Determine the [X, Y] coordinate at the center of the cell enclosing the given text.  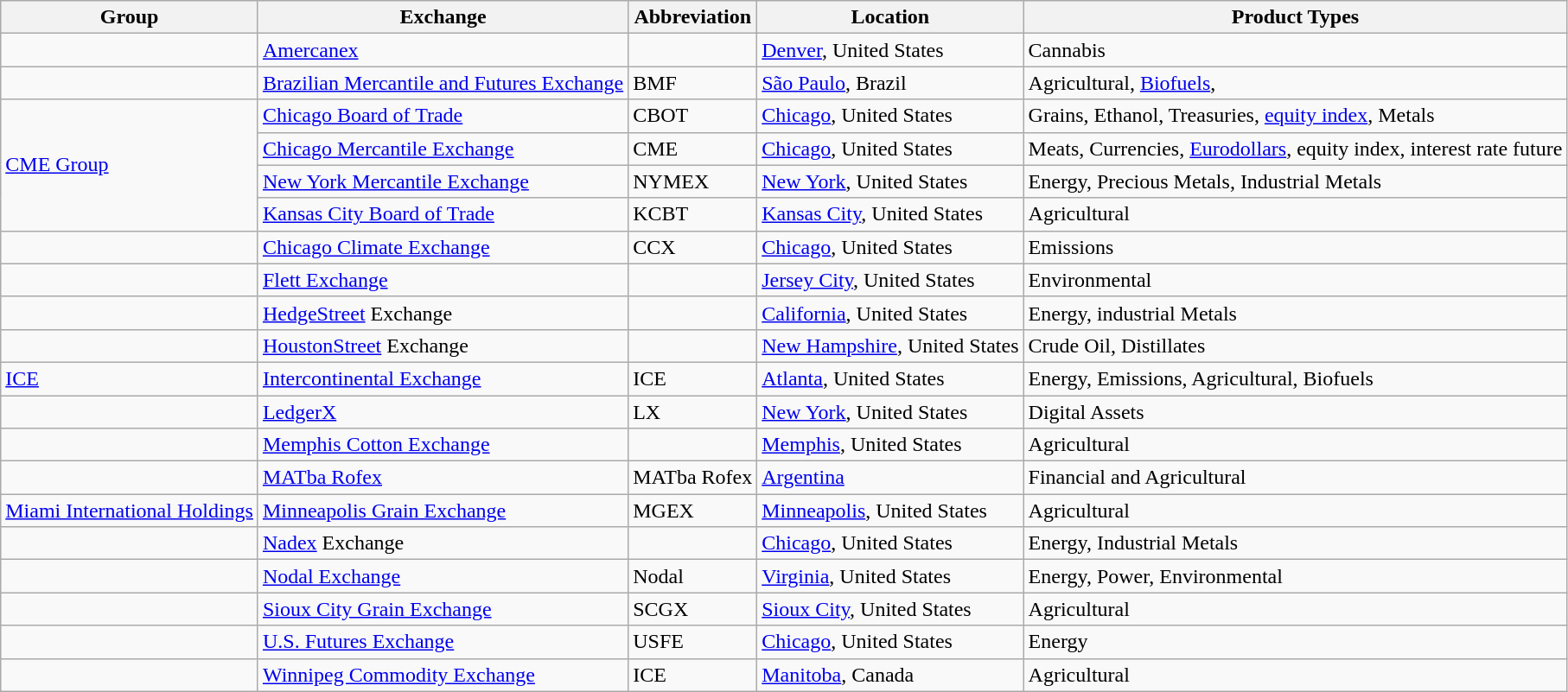
Intercontinental Exchange [443, 378]
HoustonStreet Exchange [443, 346]
CME [693, 149]
Kansas City, United States [890, 214]
Environmental [1295, 280]
Crude Oil, Distillates [1295, 346]
Emissions [1295, 247]
USFE [693, 642]
California, United States [890, 313]
Product Types [1295, 17]
Energy, Precious Metals, Industrial Metals [1295, 181]
Cannabis [1295, 50]
Financial and Agricultural [1295, 478]
KCBT [693, 214]
Virginia, United States [890, 576]
Abbreviation [693, 17]
Miami International Holdings [130, 511]
Location [890, 17]
Flett Exchange [443, 280]
HedgeStreet Exchange [443, 313]
New York Mercantile Exchange [443, 181]
Group [130, 17]
Chicago Mercantile Exchange [443, 149]
New Hampshire, United States [890, 346]
CCX [693, 247]
MGEX [693, 511]
Kansas City Board of Trade [443, 214]
Energy, Power, Environmental [1295, 576]
CME Group [130, 165]
Meats, Currencies, Eurodollars, equity index, interest rate future [1295, 149]
LedgerX [443, 412]
Brazilian Mercantile and Futures Exchange [443, 83]
São Paulo, Brazil [890, 83]
SCGX [693, 609]
Agricultural, Biofuels, [1295, 83]
Minneapolis, United States [890, 511]
Nodal [693, 576]
Energy [1295, 642]
Nadex Exchange [443, 543]
LX [693, 412]
Chicago Climate Exchange [443, 247]
Energy, Industrial Metals [1295, 543]
Energy, Emissions, Agricultural, Biofuels [1295, 378]
Memphis, United States [890, 445]
Memphis Cotton Exchange [443, 445]
Digital Assets [1295, 412]
Energy, industrial Metals [1295, 313]
Chicago Board of Trade [443, 116]
Amercanex [443, 50]
Denver, United States [890, 50]
Grains, Ethanol, Treasuries, equity index, Metals [1295, 116]
Manitoba, Canada [890, 675]
Minneapolis Grain Exchange [443, 511]
Atlanta, United States [890, 378]
Winnipeg Commodity Exchange [443, 675]
NYMEX [693, 181]
Nodal Exchange [443, 576]
Sioux City Grain Exchange [443, 609]
Exchange [443, 17]
Sioux City, United States [890, 609]
CBOT [693, 116]
BMF [693, 83]
U.S. Futures Exchange [443, 642]
Argentina [890, 478]
Jersey City, United States [890, 280]
